For the text-containing cell, return its midpoint in [x, y] coordinate format. 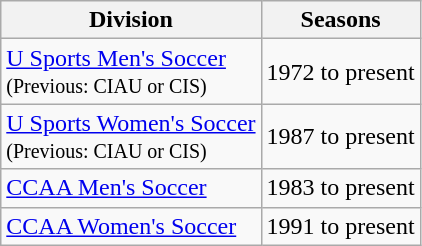
1991 to present [340, 226]
1987 to present [340, 136]
U Sports Men's Soccer(Previous: CIAU or CIS) [131, 72]
CCAA Men's Soccer [131, 188]
Division [131, 20]
1983 to present [340, 188]
Seasons [340, 20]
U Sports Women's Soccer(Previous: CIAU or CIS) [131, 136]
CCAA Women's Soccer [131, 226]
1972 to present [340, 72]
